Locate the cell with the specified text and output its (x, y) center coordinate. 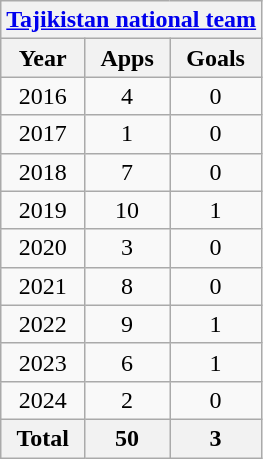
2 (128, 400)
7 (128, 172)
Apps (128, 58)
9 (128, 324)
Tajikistan national team (132, 20)
Goals (216, 58)
2016 (43, 96)
2017 (43, 134)
2023 (43, 362)
4 (128, 96)
2020 (43, 248)
10 (128, 210)
Total (43, 438)
2021 (43, 286)
50 (128, 438)
2024 (43, 400)
6 (128, 362)
2019 (43, 210)
8 (128, 286)
2022 (43, 324)
Year (43, 58)
2018 (43, 172)
